Scan for the cell matching the given text and deliver its (X, Y) coordinate at center. 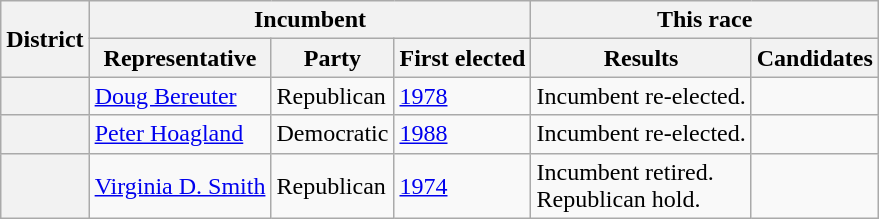
District (45, 39)
1988 (462, 134)
Representative (180, 58)
Party (332, 58)
Doug Bereuter (180, 96)
1978 (462, 96)
1974 (462, 186)
Peter Hoagland (180, 134)
First elected (462, 58)
Democratic (332, 134)
Results (641, 58)
Incumbent retired.Republican hold. (641, 186)
Candidates (814, 58)
Virginia D. Smith (180, 186)
This race (704, 20)
Incumbent (310, 20)
